Identify which cell holds the provided text, then report its (X, Y) central coordinate. 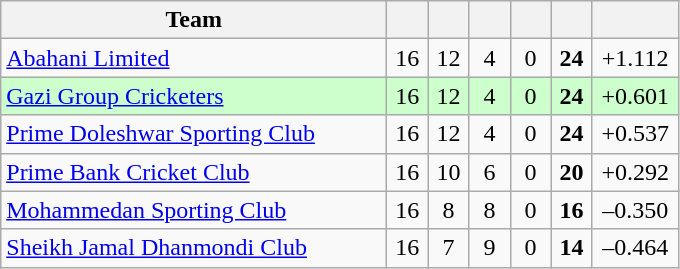
Mohammedan Sporting Club (194, 210)
+1.112 (635, 58)
Abahani Limited (194, 58)
14 (572, 248)
20 (572, 172)
+0.537 (635, 134)
Prime Doleshwar Sporting Club (194, 134)
–0.350 (635, 210)
10 (448, 172)
Team (194, 20)
+0.292 (635, 172)
6 (490, 172)
7 (448, 248)
+0.601 (635, 96)
Prime Bank Cricket Club (194, 172)
9 (490, 248)
Sheikh Jamal Dhanmondi Club (194, 248)
Gazi Group Cricketers (194, 96)
–0.464 (635, 248)
